Return (x, y) of the center of cell containing provided text 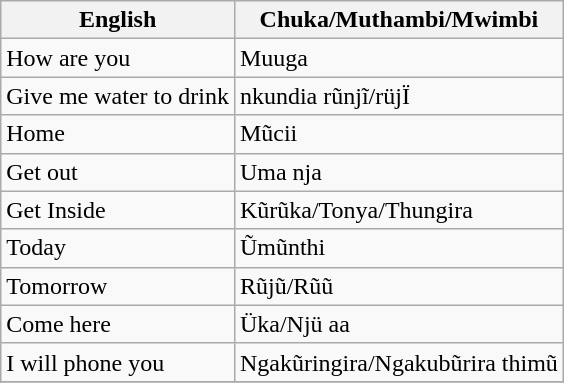
Come here (118, 324)
Chuka/Muthambi/Mwimbi (398, 20)
Üka/Njü aa (398, 324)
Today (118, 248)
nkundia rũnjĩ/rüjÏ (398, 96)
Kũrũka/Tonya/Thungira (398, 210)
English (118, 20)
Rũjũ/Rũũ (398, 286)
Home (118, 134)
Give me water to drink (118, 96)
Mũcii (398, 134)
Ngakũringira/Ngakubũrira thimũ (398, 362)
Get Inside (118, 210)
Tomorrow (118, 286)
Uma nja (398, 172)
I will phone you (118, 362)
How are you (118, 58)
Muuga (398, 58)
Ũmũnthi (398, 248)
Get out (118, 172)
